Return (X, Y) of the center of cell containing provided text 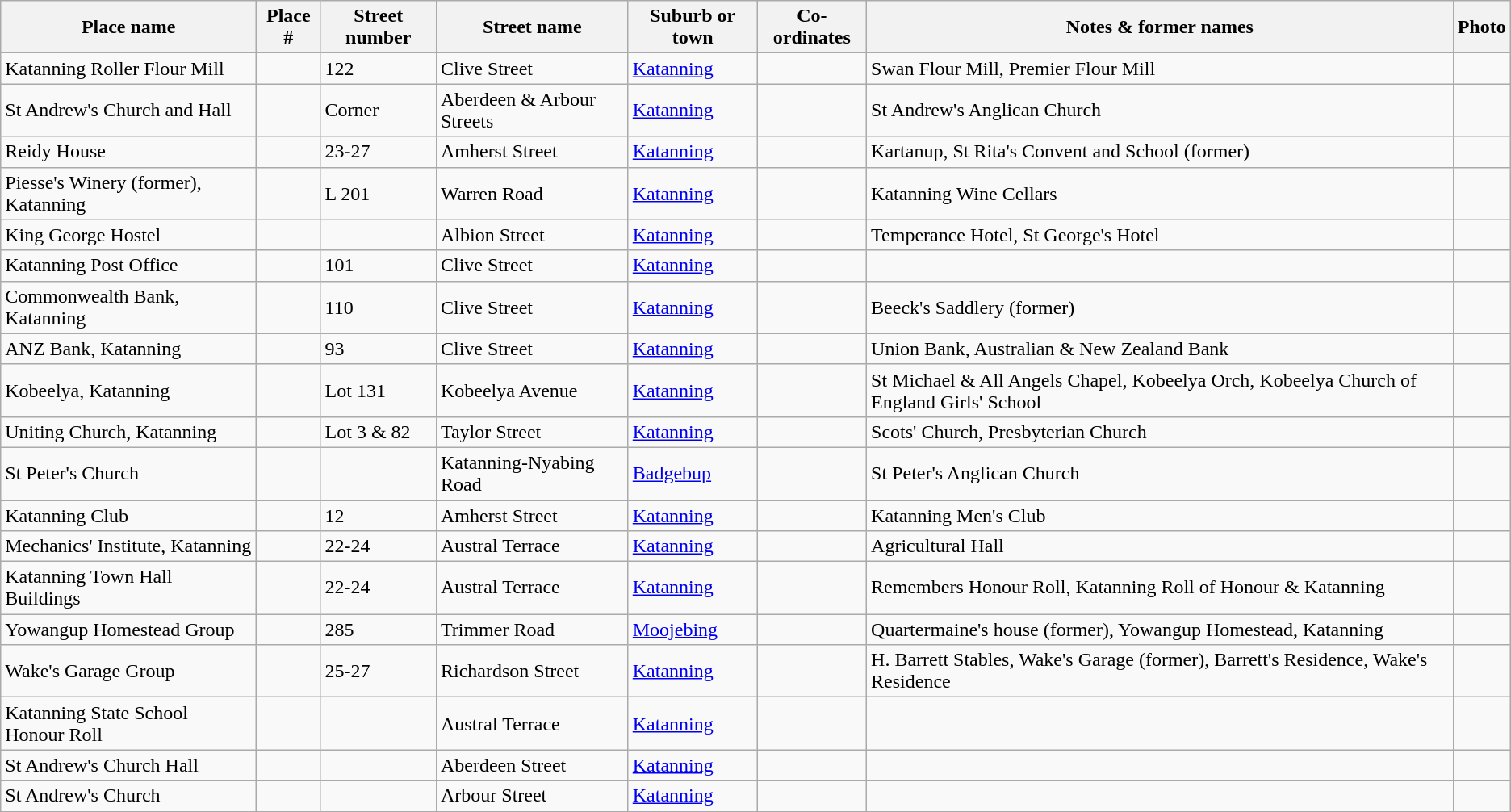
Aberdeen & Arbour Streets (532, 110)
Katanning Wine Cellars (1161, 194)
12 (378, 516)
25-27 (378, 672)
Lot 3 & 82 (378, 432)
Taylor Street (532, 432)
110 (378, 307)
Aberdeen Street (532, 765)
Corner (378, 110)
Albion Street (532, 235)
101 (378, 266)
King George Hostel (129, 235)
Katanning Men's Club (1161, 516)
Commonwealth Bank, Katanning (129, 307)
St Andrew's Church and Hall (129, 110)
Street number (378, 27)
285 (378, 630)
St Peter's Anglican Church (1161, 473)
Agricultural Hall (1161, 546)
Uniting Church, Katanning (129, 432)
Katanning Post Office (129, 266)
Lot 131 (378, 391)
Kobeelya Avenue (532, 391)
Swan Flour Mill, Premier Flour Mill (1161, 69)
Katanning Club (129, 516)
Wake's Garage Group (129, 672)
ANZ Bank, Katanning (129, 349)
Union Bank, Australian & New Zealand Bank (1161, 349)
Richardson Street (532, 672)
St Peter's Church (129, 473)
St Andrew's Church Hall (129, 765)
Mechanics' Institute, Katanning (129, 546)
Beeck's Saddlery (former) (1161, 307)
Place name (129, 27)
St Andrew's Church (129, 796)
Remembers Honour Roll, Katanning Roll of Honour & Katanning (1161, 588)
Badgebup (693, 473)
Place # (289, 27)
H. Barrett Stables, Wake's Garage (former), Barrett's Residence, Wake's Residence (1161, 672)
Kartanup, St Rita's Convent and School (former) (1161, 152)
Co-ordinates (812, 27)
Street name (532, 27)
93 (378, 349)
L 201 (378, 194)
Katanning-Nyabing Road (532, 473)
122 (378, 69)
Warren Road (532, 194)
St Michael & All Angels Chapel, Kobeelya Orch, Kobeelya Church of England Girls' School (1161, 391)
Notes & former names (1161, 27)
Kobeelya, Katanning (129, 391)
Reidy House (129, 152)
Katanning Town Hall Buildings (129, 588)
Katanning Roller Flour Mill (129, 69)
Moojebing (693, 630)
Scots' Church, Presbyterian Church (1161, 432)
Katanning State School Honour Roll (129, 723)
Arbour Street (532, 796)
Photo (1482, 27)
Yowangup Homestead Group (129, 630)
Piesse's Winery (former), Katanning (129, 194)
Suburb or town (693, 27)
Temperance Hotel, St George's Hotel (1161, 235)
23-27 (378, 152)
St Andrew's Anglican Church (1161, 110)
Trimmer Road (532, 630)
Quartermaine's house (former), Yowangup Homestead, Katanning (1161, 630)
